Find where the given text appears and provide that cell's center as [x, y] coordinate. 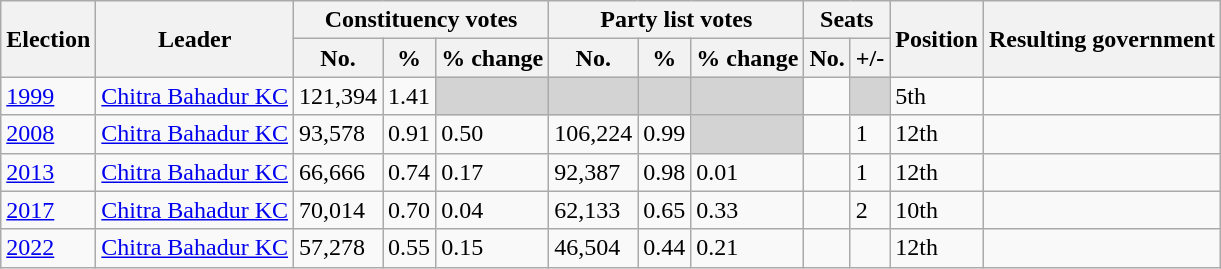
0.44 [664, 248]
5th [937, 96]
Election [48, 39]
Resulting government [1102, 39]
0.99 [664, 134]
66,666 [338, 172]
Seats [847, 20]
1.41 [410, 96]
92,387 [594, 172]
0.04 [492, 210]
Leader [195, 39]
62,133 [594, 210]
106,224 [594, 134]
46,504 [594, 248]
93,578 [338, 134]
+/- [870, 58]
0.17 [492, 172]
0.98 [664, 172]
0.65 [664, 210]
10th [937, 210]
2013 [48, 172]
Position [937, 39]
0.91 [410, 134]
0.74 [410, 172]
70,014 [338, 210]
2017 [48, 210]
Party list votes [676, 20]
0.01 [748, 172]
Constituency votes [422, 20]
0.21 [748, 248]
0.55 [410, 248]
121,394 [338, 96]
0.33 [748, 210]
1999 [48, 96]
0.50 [492, 134]
2 [870, 210]
0.15 [492, 248]
0.70 [410, 210]
2022 [48, 248]
2008 [48, 134]
57,278 [338, 248]
